Find where the given text appears and provide that cell's center as [X, Y] coordinate. 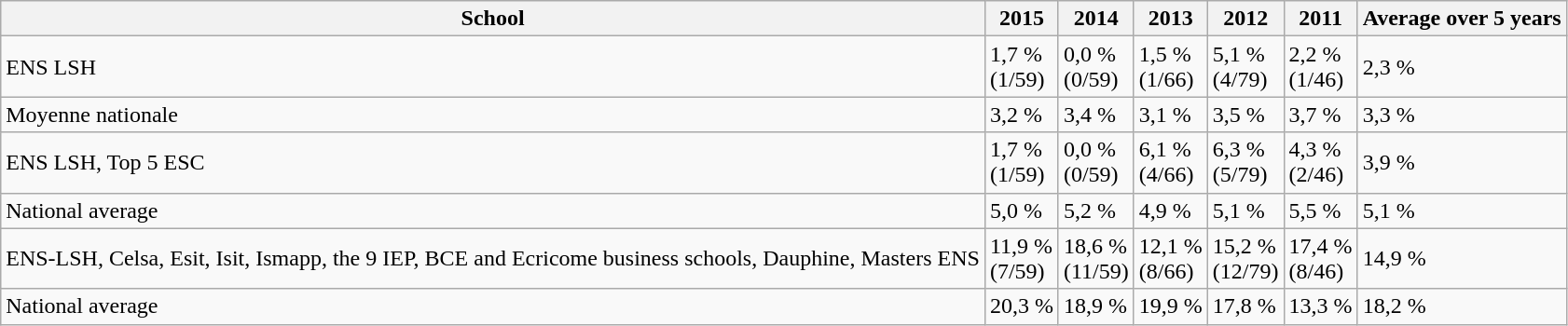
6,1 %(4/66) [1171, 162]
1,5 %(1/66) [1171, 67]
Average over 5 years [1462, 19]
2012 [1245, 19]
14,9 % [1462, 259]
19,9 % [1171, 306]
3,5 % [1245, 115]
20,3 % [1022, 306]
ENS LSH, Top 5 ESC [493, 162]
3,2 % [1022, 115]
2,3 % [1462, 67]
5,1 %(4/79) [1245, 67]
Moyenne nationale [493, 115]
3,1 % [1171, 115]
18,9 % [1096, 306]
18,2 % [1462, 306]
4,9 % [1171, 211]
ENS-LSH, Celsa, Esit, Isit, Ismapp, the 9 IEP, BCE and Ecricome business schools, Dauphine, Masters ENS [493, 259]
13,3 % [1320, 306]
2015 [1022, 19]
ENS LSH [493, 67]
5,5 % [1320, 211]
3,4 % [1096, 115]
4,3 %(2/46) [1320, 162]
6,3 %(5/79) [1245, 162]
3,3 % [1462, 115]
5,0 % [1022, 211]
School [493, 19]
2,2 %(1/46) [1320, 67]
3,9 % [1462, 162]
2013 [1171, 19]
11,9 %(7/59) [1022, 259]
17,8 % [1245, 306]
12,1 %(8/66) [1171, 259]
3,7 % [1320, 115]
2014 [1096, 19]
17,4 %(8/46) [1320, 259]
18,6 %(11/59) [1096, 259]
5,2 % [1096, 211]
2011 [1320, 19]
15,2 %(12/79) [1245, 259]
